Pinpoint the cell where the given text exists, returning its (x, y) midpoint coordinate. 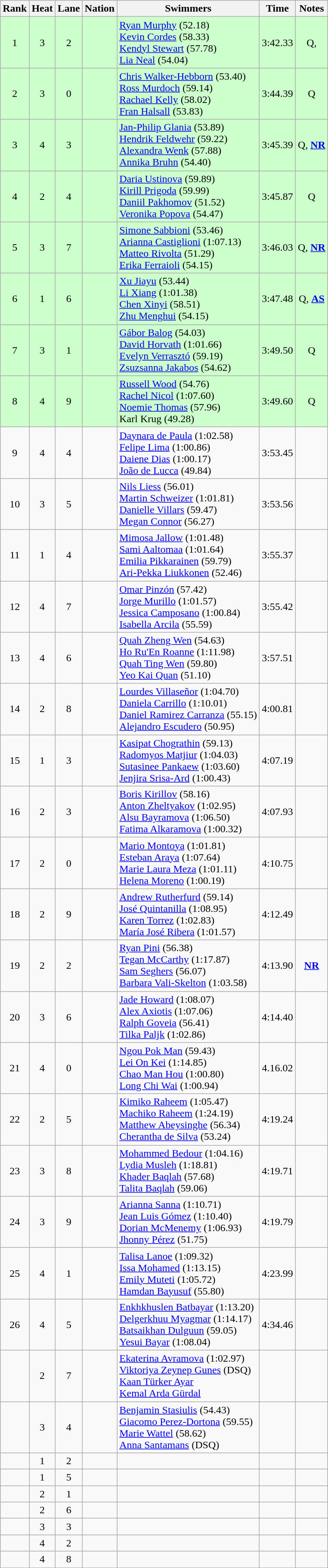
26 (15, 1324)
15 (15, 761)
3:49.50 (278, 350)
10 (15, 504)
Simone Sabbioni (53.46)Arianna Castiglioni (1:07.13)Matteo Rivolta (51.29)Erika Ferraioli (54.15) (189, 247)
Q, (312, 42)
11 (15, 555)
Daynara de Paula (1:02.58)Felipe Lima (1:00.86)Daiene Dias (1:00.17)João de Lucca (49.84) (189, 452)
18 (15, 914)
Kasipat Chograthin (59.13)Radomyos Matjiur (1:04.03)Sutasinee Pankaew (1:03.60)Jenjira Srisa-Ard (1:00.43) (189, 761)
19 (15, 966)
3:55.42 (278, 607)
3:46.03 (278, 247)
3:44.39 (278, 94)
Time (278, 9)
Lane (69, 9)
17 (15, 863)
Heat (42, 9)
Gábor Balog (54.03)David Horvath (1:01.66)Evelyn Verrasztó (59.19)Zsuzsanna Jakabos (54.62) (189, 350)
Ryan Murphy (52.18)Kevin Cordes (58.33)Kendyl Stewart (57.78)Lia Neal (54.04) (189, 42)
23 (15, 1171)
4:10.75 (278, 863)
4:19.71 (278, 1171)
4:34.46 (278, 1324)
3:53.56 (278, 504)
Russell Wood (54.76)Rachel Nicol (1:07.60)Noemie Thomas (57.96)Karl Krug (49.28) (189, 401)
24 (15, 1222)
3:45.87 (278, 196)
Quah Zheng Wen (54.63)Ho Ru'En Roanne (1:11.98)Quah Ting Wen (59.80)Yeo Kai Quan (51.10) (189, 658)
Ngou Pok Man (59.43)Lei On Kei (1:14.85)Chao Man Hou (1:00.80)Long Chi Wai (1:00.94) (189, 1068)
Arianna Sanna (1:10.71)Jean Luis Gómez (1:10.40)Dorian McMenemy (1:06.93)Jhonny Pérez (51.75) (189, 1222)
Swimmers (189, 9)
14 (15, 709)
25 (15, 1273)
3:57.51 (278, 658)
3:45.39 (278, 145)
22 (15, 1119)
4:12.49 (278, 914)
3:49.60 (278, 401)
16 (15, 812)
Lourdes Villaseñor (1:04.70)Daniela Carrillo (1:10.01)Daniel Ramirez Carranza (55.15)Alejandro Escudero (50.95) (189, 709)
Daria Ustinova (59.89)Kirill Prigoda (59.99)Daniil Pakhomov (51.52)Veronika Popova (54.47) (189, 196)
Mohammed Bedour (1:04.16)Lydia Musleh (1:18.81)Khader Baqlah (57.68)Talita Baqlah (59.06) (189, 1171)
Enkhkhuslen Batbayar (1:13.20)Delgerkhuu Myagmar (1:14.17)Batsaikhan Dulguun (59.05)Yesui Bayar (1:08.04) (189, 1324)
Talisa Lanoe (1:09.32)Issa Mohamed (1:13.15)Emily Muteti (1:05.72)Hamdan Bayusuf (55.80) (189, 1273)
3:42.33 (278, 42)
Kimiko Raheem (1:05.47)Machiko Raheem (1:24.19)Matthew Abeysinghe (56.34)Cherantha de Silva (53.24) (189, 1119)
4:07.93 (278, 812)
Boris Kirillov (58.16)Anton Zheltyakov (1:02.95)Alsu Bayramova (1:06.50)Fatima Alkaramova (1:00.32) (189, 812)
4.16.02 (278, 1068)
Nils Liess (56.01)Martin Schweizer (1:01.81)Danielle Villars (59.47)Megan Connor (56.27) (189, 504)
Notes (312, 9)
Q, AS (312, 299)
20 (15, 1017)
3:47.48 (278, 299)
Nation (99, 9)
Jan-Philip Glania (53.89)Hendrik Feldwehr (59.22)Alexandra Wenk (57.88)Annika Bruhn (54.40) (189, 145)
Benjamin Stasiulis (54.43)Giacomo Perez-Dortona (59.55)Marie Wattel (58.62)Anna Santamans (DSQ) (189, 1428)
3:53.45 (278, 452)
Ekaterina Avramova (1:02.97)Viktoriya Zeynep Gunes (DSQ)Kaan Türker AyarKemal Arda Gürdal (189, 1376)
Omar Pinzón (57.42)Jorge Murillo (1:01.57)Jessica Camposano (1:00.84)Isabella Arcila (55.59) (189, 607)
Xu Jiayu (53.44)Li Xiang (1:01.38)Chen Xinyi (58.51)Zhu Menghui (54.15) (189, 299)
Andrew Rutherfurd (59.14)José Quintanilla (1:08.95)Karen Torrez (1:02.83)María José Ribera (1:01.57) (189, 914)
4:00.81 (278, 709)
Ryan Pini (56.38)Tegan McCarthy (1:17.87)Sam Seghers (56.07)Barbara Vali-Skelton (1:03.58) (189, 966)
4:07.19 (278, 761)
Rank (15, 9)
4:23.99 (278, 1273)
4:19.24 (278, 1119)
4:19.79 (278, 1222)
Mario Montoya (1:01.81)Esteban Araya (1:07.64)Marie Laura Meza (1:01.11)Helena Moreno (1:00.19) (189, 863)
4:13.90 (278, 966)
Jade Howard (1:08.07)Alex Axiotis (1:07.06)Ralph Goveia (56.41)Tilka Paljk (1:02.86) (189, 1017)
Mimosa Jallow (1:01.48)Sami Aaltomaa (1:01.64)Emilia Pikkarainen (59.79)Ari-Pekka Liukkonen (52.46) (189, 555)
12 (15, 607)
NR (312, 966)
21 (15, 1068)
13 (15, 658)
4:14.40 (278, 1017)
3:55.37 (278, 555)
Chris Walker-Hebborn (53.40)Ross Murdoch (59.14)Rachael Kelly (58.02)Fran Halsall (53.83) (189, 94)
